Determine the (x, y) coordinate at the center of the cell enclosing the given text.  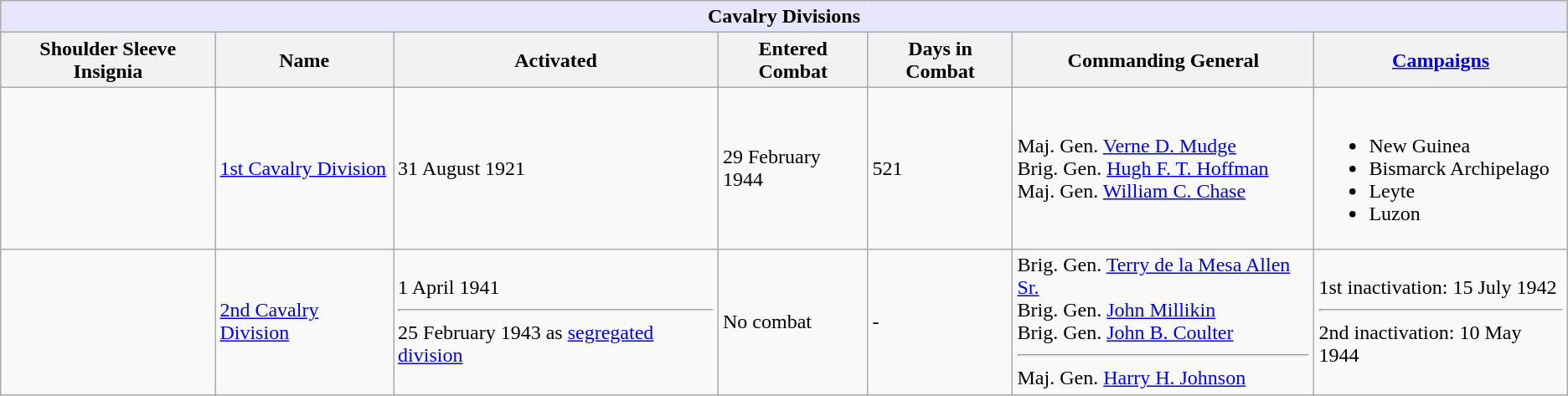
521 (940, 168)
1 April 194125 February 1943 as segregated division (556, 321)
Maj. Gen. Verne D. MudgeBrig. Gen. Hugh F. T. Hoffman Maj. Gen. William C. Chase (1163, 168)
Entered Combat (792, 60)
No combat (792, 321)
Name (305, 60)
Cavalry Divisions (784, 17)
Commanding General (1163, 60)
Brig. Gen. Terry de la Mesa Allen Sr.Brig. Gen. John MillikinBrig. Gen. John B. CoulterMaj. Gen. Harry H. Johnson (1163, 321)
29 February 1944 (792, 168)
Activated (556, 60)
2nd Cavalry Division (305, 321)
Days in Combat (940, 60)
Shoulder Sleeve Insignia (108, 60)
1st Cavalry Division (305, 168)
New GuineaBismarck ArchipelagoLeyteLuzon (1441, 168)
1st inactivation: 15 July 19422nd inactivation: 10 May 1944 (1441, 321)
31 August 1921 (556, 168)
Campaigns (1441, 60)
- (940, 321)
